Scan for the cell matching the given text and deliver its (x, y) coordinate at center. 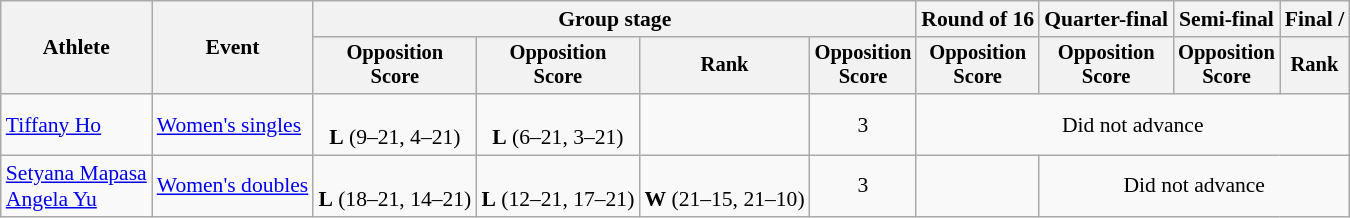
L (6–21, 3–21) (558, 124)
L (9–21, 4–21) (394, 124)
Women's singles (233, 124)
W (21–15, 21–10) (724, 186)
Setyana MapasaAngela Yu (76, 186)
Women's doubles (233, 186)
Group stage (614, 19)
Event (233, 48)
Final / (1315, 19)
Quarter-final (1106, 19)
L (12–21, 17–21) (558, 186)
Athlete (76, 48)
Round of 16 (978, 19)
L (18–21, 14–21) (394, 186)
Semi-final (1226, 19)
Tiffany Ho (76, 124)
